Output the (x, y) coordinate of the center of the cell containing the given text.  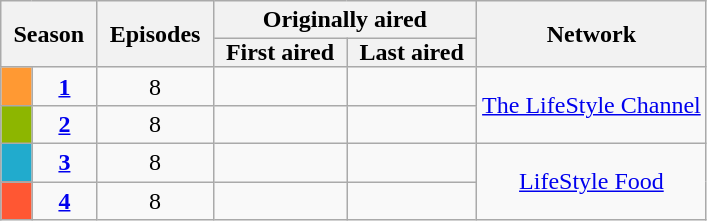
Originally aired (344, 20)
1 (64, 86)
The LifeStyle Channel (592, 105)
Episodes (155, 34)
LifeStyle Food (592, 181)
Season (49, 34)
4 (64, 201)
Network (592, 34)
3 (64, 162)
2 (64, 124)
First aired (280, 53)
Last aired (412, 53)
